Search for the cell housing the specified text and yield its [X, Y] center coordinate. 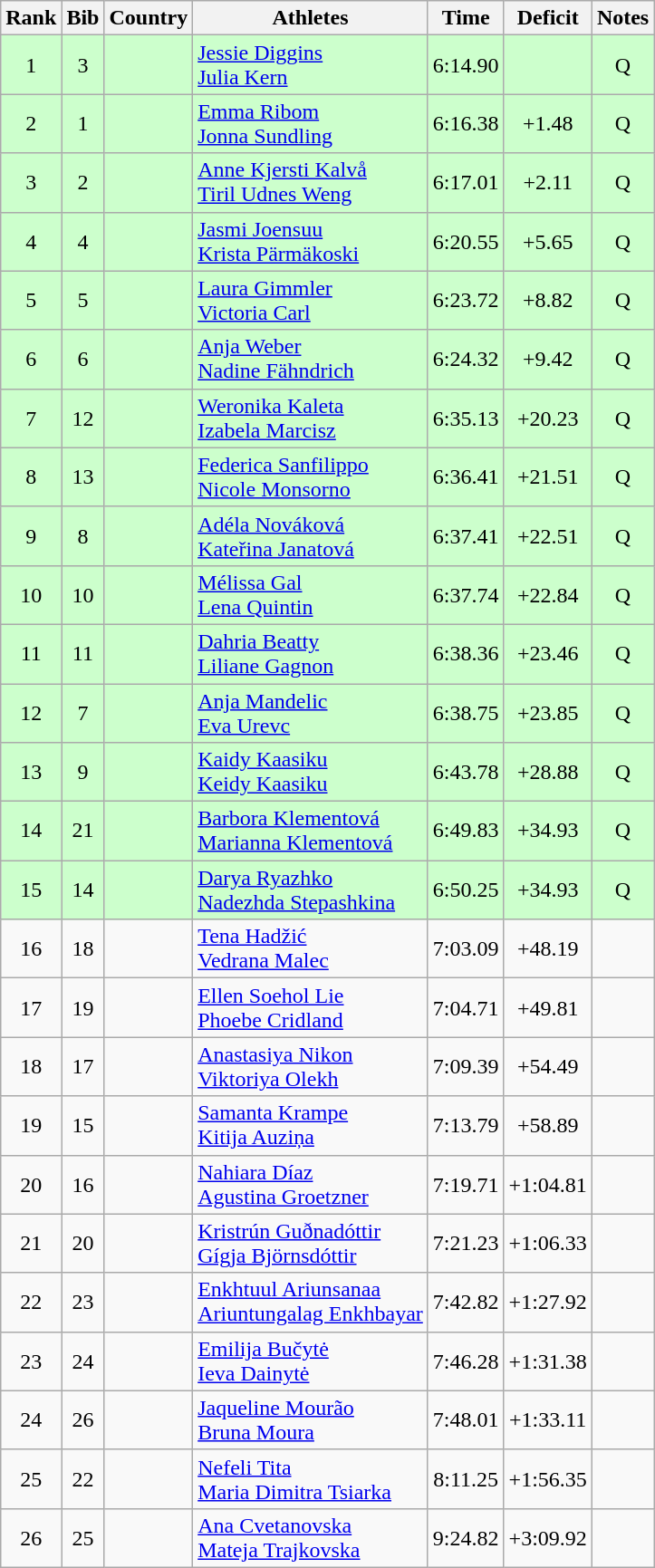
6:23.72 [466, 301]
8:11.25 [466, 1478]
+9.42 [547, 359]
Jaqueline MourãoBruna Moura [311, 1420]
Anastasiya NikonViktoriya Olekh [311, 1067]
+1:27.92 [547, 1303]
Enkhtuul AriunsanaaAriuntungalag Enkhbayar [311, 1303]
+8.82 [547, 301]
6:24.32 [466, 359]
+22.84 [547, 594]
7:03.09 [466, 949]
7:19.71 [466, 1185]
Emilija BučytėIeva Dainytė [311, 1361]
Ana CvetanovskaMateja Trajkovska [311, 1538]
Jasmi JoensuuKrista Pärmäkoski [311, 241]
7:13.79 [466, 1125]
+23.46 [547, 654]
Bib [83, 18]
+20.23 [547, 418]
+1:04.81 [547, 1185]
Federica SanfilippoNicole Monsorno [311, 476]
Athletes [311, 18]
6:50.25 [466, 890]
Jessie DigginsJulia Kern [311, 65]
6:20.55 [466, 241]
+28.88 [547, 772]
6:49.83 [466, 832]
+49.81 [547, 1007]
+1:06.33 [547, 1243]
Adéla NovákováKateřina Janatová [311, 536]
+54.49 [547, 1067]
7:42.82 [466, 1303]
+3:09.92 [547, 1538]
Rank [31, 18]
Nefeli TitaMaria Dimitra Tsiarka [311, 1478]
Dahria BeattyLiliane Gagnon [311, 654]
9:24.82 [466, 1538]
7:21.23 [466, 1243]
Nahiara DíazAgustina Groetzner [311, 1185]
Darya RyazhkoNadezhda Stepashkina [311, 890]
6:37.41 [466, 536]
+1.48 [547, 123]
+5.65 [547, 241]
+1:33.11 [547, 1420]
+2.11 [547, 183]
+22.51 [547, 536]
Emma RibomJonna Sundling [311, 123]
7:04.71 [466, 1007]
+23.85 [547, 712]
Anja MandelicEva Urevc [311, 712]
Weronika KaletaIzabela Marcisz [311, 418]
Anja WeberNadine Fähndrich [311, 359]
Kaidy KaasikuKeidy Kaasiku [311, 772]
+58.89 [547, 1125]
7:46.28 [466, 1361]
6:14.90 [466, 65]
Notes [622, 18]
6:17.01 [466, 183]
+1:31.38 [547, 1361]
7:48.01 [466, 1420]
Anne Kjersti KalvåTiril Udnes Weng [311, 183]
+1:56.35 [547, 1478]
Laura GimmlerVictoria Carl [311, 301]
+48.19 [547, 949]
Mélissa GalLena Quintin [311, 594]
6:35.13 [466, 418]
7:09.39 [466, 1067]
Barbora KlementováMarianna Klementová [311, 832]
6:37.74 [466, 594]
+21.51 [547, 476]
Tena HadžićVedrana Malec [311, 949]
Country [149, 18]
Samanta KrampeKitija Auziņa [311, 1125]
6:36.41 [466, 476]
6:38.75 [466, 712]
6:43.78 [466, 772]
Kristrún GuðnadóttirGígja Björnsdóttir [311, 1243]
Deficit [547, 18]
6:38.36 [466, 654]
Time [466, 18]
Ellen Soehol LiePhoebe Cridland [311, 1007]
6:16.38 [466, 123]
